Extract the [x, y] coordinate from the center of the cell holding the provided text.  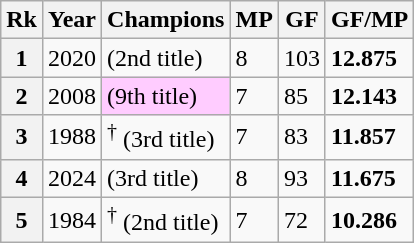
103 [302, 58]
Champions [166, 20]
1 [22, 58]
3 [22, 138]
Rk [22, 20]
(3rd title) [166, 178]
(9th title) [166, 96]
GF [302, 20]
11.675 [369, 178]
1988 [72, 138]
GF/MP [369, 20]
72 [302, 220]
12.875 [369, 58]
2008 [72, 96]
† (3rd title) [166, 138]
10.286 [369, 220]
11.857 [369, 138]
(2nd title) [166, 58]
2020 [72, 58]
4 [22, 178]
85 [302, 96]
12.143 [369, 96]
93 [302, 178]
† (2nd title) [166, 220]
5 [22, 220]
83 [302, 138]
Year [72, 20]
MP [254, 20]
1984 [72, 220]
2 [22, 96]
2024 [72, 178]
